For the text-containing cell, return its midpoint in [x, y] coordinate format. 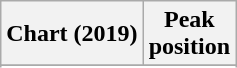
Chart (2019) [72, 34]
Peakposition [189, 34]
